Extract the (x, y) coordinate from the center of the cell holding the provided text.  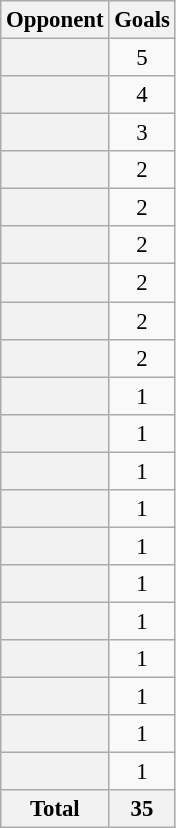
4 (142, 95)
Opponent (55, 20)
35 (142, 809)
5 (142, 58)
3 (142, 133)
Total (55, 809)
Goals (142, 20)
